Return the (X, Y) coordinate for the center point of the cell that contains the specified text.  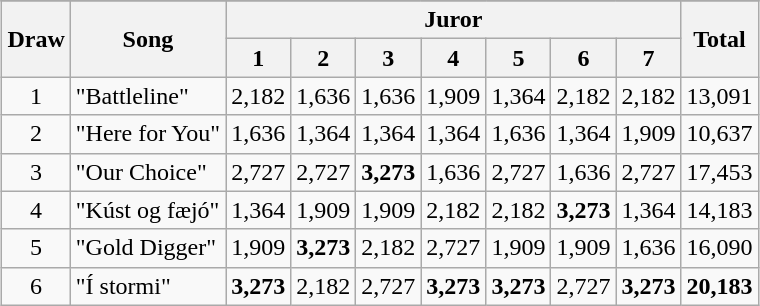
"Battleline" (148, 96)
13,091 (720, 96)
Total (720, 39)
16,090 (720, 248)
Juror (454, 20)
Song (148, 39)
Draw (36, 39)
20,183 (720, 286)
"Here for You" (148, 134)
7 (648, 58)
14,183 (720, 210)
"Gold Digger" (148, 248)
"Í stormi" (148, 286)
10,637 (720, 134)
17,453 (720, 172)
"Kúst og fæjó" (148, 210)
"Our Choice" (148, 172)
